Extract the [x, y] coordinate from the center of the cell holding the provided text.  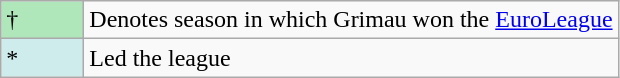
Denotes season in which Grimau won the EuroLeague [351, 20]
* [42, 58]
Led the league [351, 58]
† [42, 20]
